Extract the [X, Y] coordinate from the center of the cell holding the provided text.  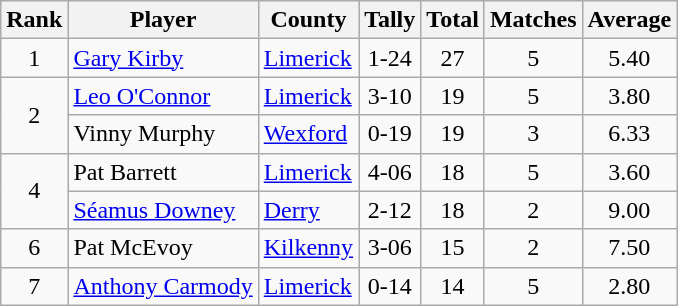
Matches [533, 20]
Average [630, 20]
3.80 [630, 96]
1-24 [390, 58]
Leo O'Connor [163, 96]
4 [34, 191]
Vinny Murphy [163, 134]
Pat Barrett [163, 172]
7 [34, 286]
0-19 [390, 134]
3.60 [630, 172]
Derry [308, 210]
0-14 [390, 286]
County [308, 20]
6.33 [630, 134]
Tally [390, 20]
Wexford [308, 134]
3-10 [390, 96]
2.80 [630, 286]
Kilkenny [308, 248]
14 [453, 286]
5.40 [630, 58]
Total [453, 20]
Rank [34, 20]
3 [533, 134]
Gary Kirby [163, 58]
4-06 [390, 172]
15 [453, 248]
Player [163, 20]
1 [34, 58]
6 [34, 248]
9.00 [630, 210]
27 [453, 58]
Séamus Downey [163, 210]
7.50 [630, 248]
3-06 [390, 248]
Pat McEvoy [163, 248]
Anthony Carmody [163, 286]
2-12 [390, 210]
